Pinpoint the cell where the given text exists, returning its [X, Y] midpoint coordinate. 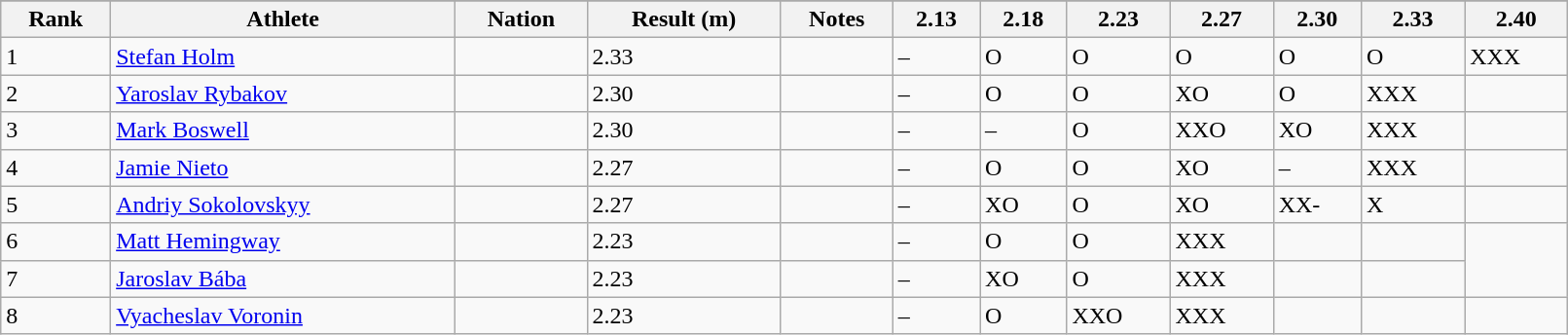
Yaroslav Rybakov [283, 93]
5 [56, 205]
Jamie Nieto [283, 167]
Rank [56, 19]
X [1412, 205]
2.18 [1024, 19]
2.13 [936, 19]
Stefan Holm [283, 56]
Jaroslav Bába [283, 279]
Nation [522, 19]
Result (m) [683, 19]
2.40 [1516, 19]
Vyacheslav Voronin [283, 316]
Athlete [283, 19]
Notes [837, 19]
4 [56, 167]
6 [56, 242]
3 [56, 130]
8 [56, 316]
1 [56, 56]
7 [56, 279]
Andriy Sokolovskyy [283, 205]
Mark Boswell [283, 130]
Matt Hemingway [283, 242]
2 [56, 93]
XX- [1317, 205]
